Return the [X, Y] coordinate for the center point of the cell that contains the specified text.  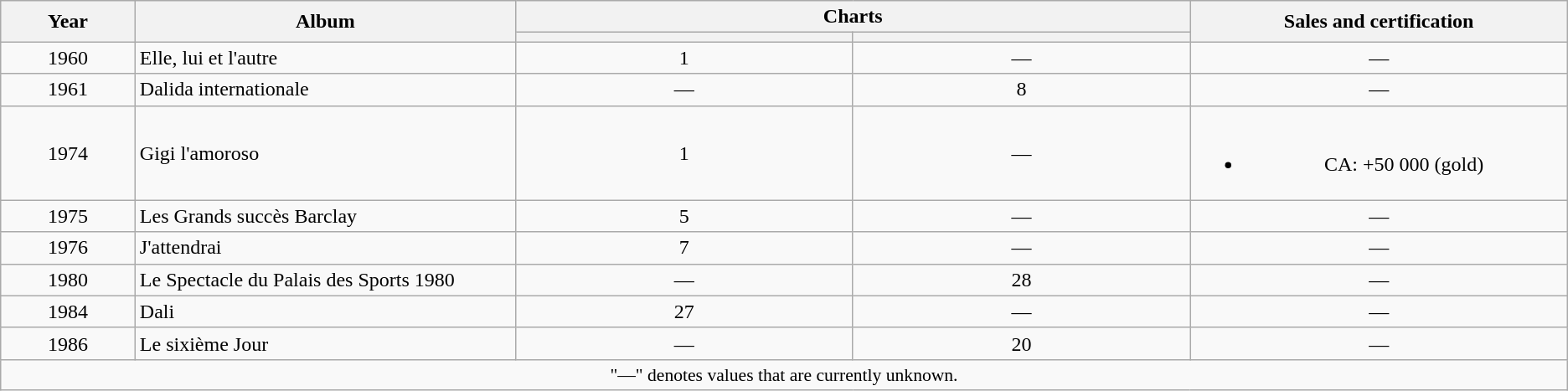
Album [325, 22]
Les Grands succès Barclay [325, 216]
CA: +50 000 (gold) [1379, 152]
27 [683, 311]
Charts [853, 17]
Dali [325, 311]
1975 [69, 216]
1960 [69, 58]
Le Spectacle du Palais des Sports 1980 [325, 280]
Sales and certification [1379, 22]
1974 [69, 152]
5 [683, 216]
"—" denotes values that are currently unknown. [784, 374]
8 [1022, 90]
20 [1022, 343]
Elle, lui et l'autre [325, 58]
Dalida internationale [325, 90]
1986 [69, 343]
7 [683, 248]
1976 [69, 248]
Gigi l'amoroso [325, 152]
Le sixième Jour [325, 343]
J'attendrai [325, 248]
1980 [69, 280]
28 [1022, 280]
1984 [69, 311]
1961 [69, 90]
Year [69, 22]
